Return (x, y) of the center of cell containing provided text 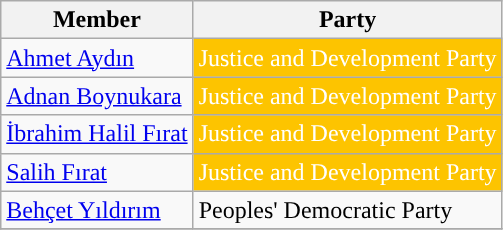
Adnan Boynukara (97, 96)
Behçet Yıldırım (97, 210)
İbrahim Halil Fırat (97, 134)
Peoples' Democratic Party (348, 210)
Ahmet Aydın (97, 58)
Member (97, 20)
Party (348, 20)
Salih Fırat (97, 172)
